Provide the [x, y] coordinate of the cell's center where the given text is located.  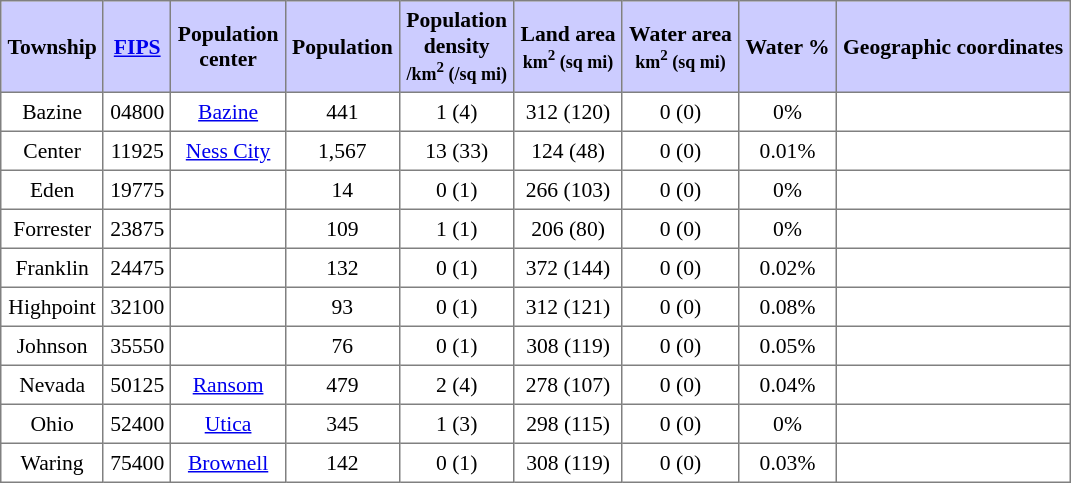
Populationdensity/km2 (/sq mi) [457, 47]
Ransom [228, 384]
479 [342, 384]
132 [342, 268]
124 (48) [568, 150]
372 (144) [568, 268]
1,567 [342, 150]
441 [342, 112]
312 (121) [568, 306]
Forrester [52, 228]
Nevada [52, 384]
Water areakm2 (sq mi) [680, 47]
2 (4) [457, 384]
Center [52, 150]
206 (80) [568, 228]
75400 [136, 462]
04800 [136, 112]
345 [342, 424]
Eden [52, 190]
Brownell [228, 462]
266 (103) [568, 190]
19775 [136, 190]
0.04% [788, 384]
Populationcenter [228, 47]
13 (33) [457, 150]
278 (107) [568, 384]
Population [342, 47]
Ohio [52, 424]
0.03% [788, 462]
0.05% [788, 346]
Township [52, 47]
93 [342, 306]
Franklin [52, 268]
0.08% [788, 306]
1 (4) [457, 112]
142 [342, 462]
0.01% [788, 150]
24475 [136, 268]
1 (1) [457, 228]
FIPS [136, 47]
312 (120) [568, 112]
14 [342, 190]
298 (115) [568, 424]
Ness City [228, 150]
Utica [228, 424]
52400 [136, 424]
Highpoint [52, 306]
1 (3) [457, 424]
Johnson [52, 346]
0.02% [788, 268]
11925 [136, 150]
Water % [788, 47]
Land areakm2 (sq mi) [568, 47]
35550 [136, 346]
76 [342, 346]
50125 [136, 384]
Geographic coordinates [953, 47]
32100 [136, 306]
23875 [136, 228]
109 [342, 228]
Waring [52, 462]
